For the text-containing cell, return its midpoint in (x, y) coordinate format. 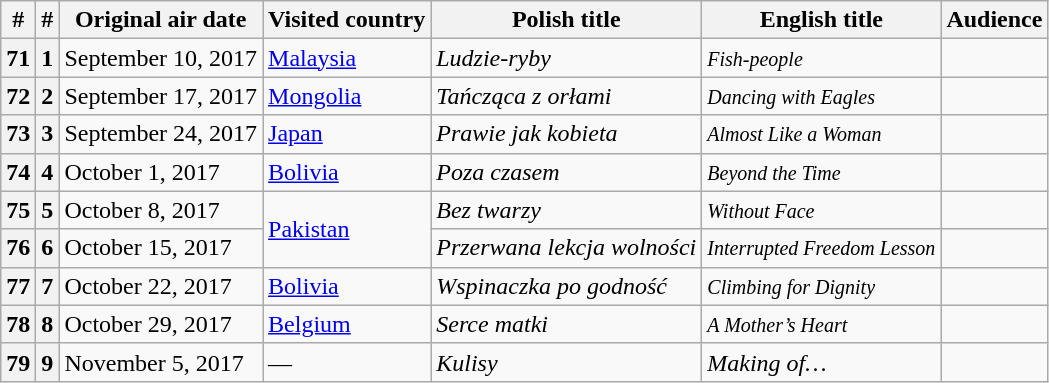
Almost Like a Woman (822, 134)
Bez twarzy (566, 210)
November 5, 2017 (161, 362)
A Mother’s Heart (822, 324)
September 24, 2017 (161, 134)
Wspinaczka po godność (566, 286)
Beyond the Time (822, 172)
Without Face (822, 210)
1 (48, 58)
75 (18, 210)
9 (48, 362)
Poza czasem (566, 172)
72 (18, 96)
Mongolia (347, 96)
September 17, 2017 (161, 96)
October 1, 2017 (161, 172)
Polish title (566, 20)
71 (18, 58)
Japan (347, 134)
October 29, 2017 (161, 324)
Making of… (822, 362)
Tańcząca z orłami (566, 96)
October 15, 2017 (161, 248)
Dancing with Eagles (822, 96)
76 (18, 248)
Przerwana lekcja wolności (566, 248)
Original air date (161, 20)
2 (48, 96)
6 (48, 248)
September 10, 2017 (161, 58)
October 8, 2017 (161, 210)
Interrupted Freedom Lesson (822, 248)
October 22, 2017 (161, 286)
3 (48, 134)
Fish-people (822, 58)
— (347, 362)
4 (48, 172)
8 (48, 324)
7 (48, 286)
English title (822, 20)
Pakistan (347, 229)
Ludzie-ryby (566, 58)
Belgium (347, 324)
5 (48, 210)
77 (18, 286)
74 (18, 172)
Serce matki (566, 324)
Prawie jak kobieta (566, 134)
Audience (994, 20)
Malaysia (347, 58)
79 (18, 362)
Visited country (347, 20)
Kulisy (566, 362)
Climbing for Dignity (822, 286)
78 (18, 324)
73 (18, 134)
